Return the (X, Y) coordinate for the center point of the cell that contains the specified text.  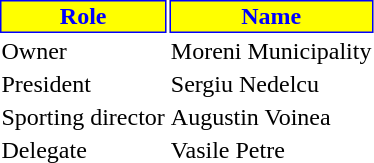
Moreni Municipality (271, 51)
Augustin Voinea (271, 117)
Name (271, 16)
Sporting director (83, 117)
Sergiu Nedelcu (271, 84)
Owner (83, 51)
Role (83, 16)
President (83, 84)
